Capture the cell that displays the provided text and extract its (X, Y) central coordinate. 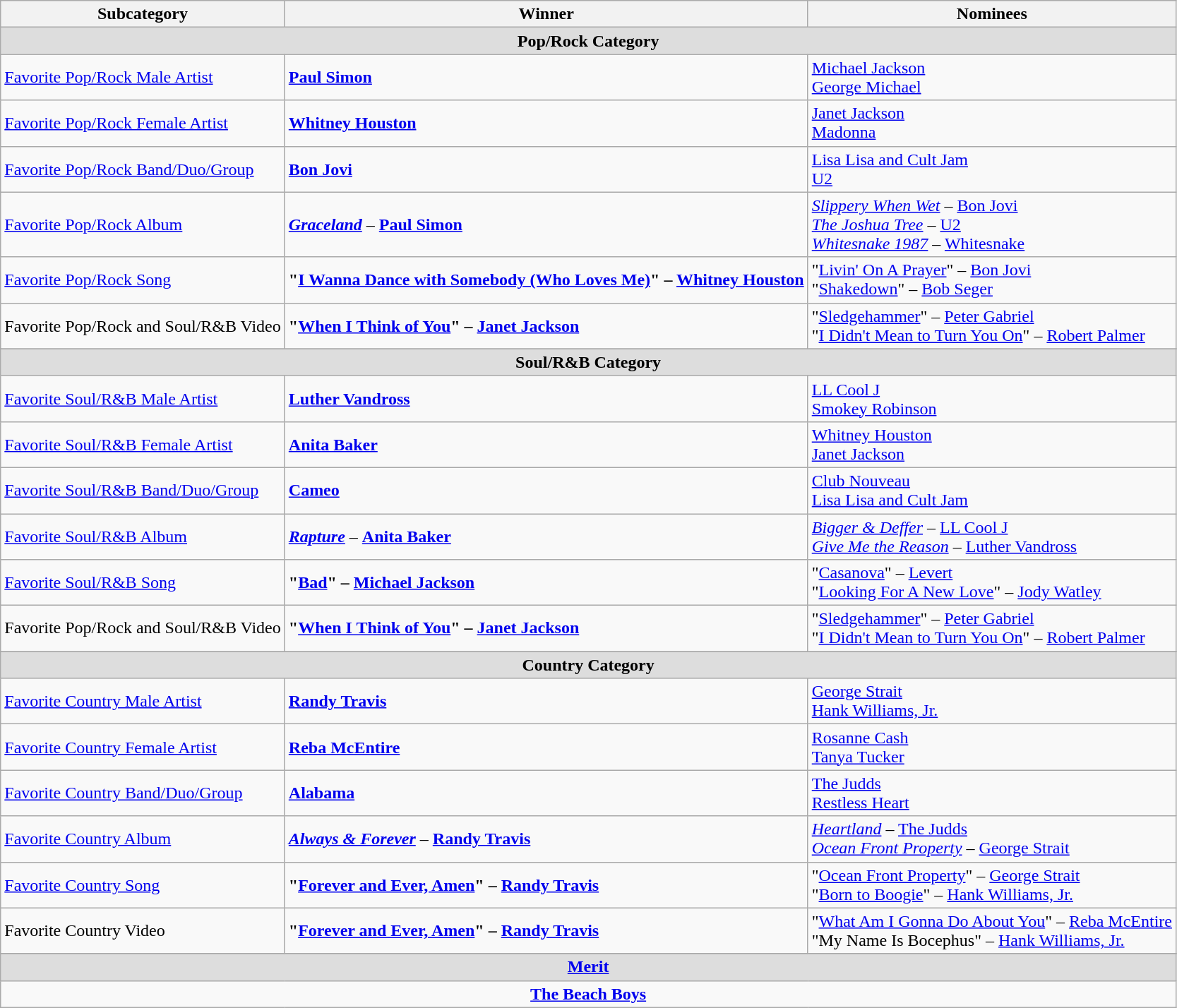
Favorite Country Video (143, 930)
Rosanne Cash Tanya Tucker (991, 747)
Soul/R&B Category (589, 362)
"I Wanna Dance with Somebody (Who Loves Me)" – Whitney Houston (546, 280)
Anita Baker (546, 445)
Graceland – Paul Simon (546, 224)
Winner (546, 14)
"Casanova" – Levert "Looking For A New Love" – Jody Watley (991, 583)
Bigger & Deffer – LL Cool J Give Me the Reason – Luther Vandross (991, 536)
Favorite Soul/R&B Song (143, 583)
Lisa Lisa and Cult Jam U2 (991, 169)
Whitney Houston (546, 123)
Favorite Pop/Rock Female Artist (143, 123)
Nominees (991, 14)
LL Cool J Smokey Robinson (991, 398)
Luther Vandross (546, 398)
Country Category (589, 665)
Favorite Country Male Artist (143, 702)
Club Nouveau Lisa Lisa and Cult Jam (991, 490)
Favorite Country Album (143, 839)
Favorite Soul/R&B Band/Duo/Group (143, 490)
Favorite Soul/R&B Male Artist (143, 398)
Favorite Country Female Artist (143, 747)
Always & Forever – Randy Travis (546, 839)
Michael Jackson George Michael (991, 78)
Reba McEntire (546, 747)
Rapture – Anita Baker (546, 536)
Heartland – The Judds Ocean Front Property – George Strait (991, 839)
Favorite Pop/Rock Album (143, 224)
The Beach Boys (589, 994)
Alabama (546, 793)
Favorite Soul/R&B Album (143, 536)
"Livin' On A Prayer" – Bon Jovi "Shakedown" – Bob Seger (991, 280)
Merit (589, 967)
Randy Travis (546, 702)
Bon Jovi (546, 169)
Subcategory (143, 14)
Favorite Soul/R&B Female Artist (143, 445)
"Bad" – Michael Jackson (546, 583)
"Ocean Front Property" – George Strait "Born to Boogie" – Hank Williams, Jr. (991, 885)
Slippery When Wet – Bon Jovi The Joshua Tree – U2 Whitesnake 1987 – Whitesnake (991, 224)
Whitney Houston Janet Jackson (991, 445)
Cameo (546, 490)
Paul Simon (546, 78)
"What Am I Gonna Do About You" – Reba McEntire "My Name Is Bocephus" – Hank Williams, Jr. (991, 930)
George Strait Hank Williams, Jr. (991, 702)
The Judds Restless Heart (991, 793)
Favorite Pop/Rock Song (143, 280)
Janet Jackson Madonna (991, 123)
Pop/Rock Category (589, 41)
Favorite Country Band/Duo/Group (143, 793)
Favorite Pop/Rock Band/Duo/Group (143, 169)
Favorite Pop/Rock Male Artist (143, 78)
Favorite Country Song (143, 885)
